Find where the given text appears and provide that cell's center as (x, y) coordinate. 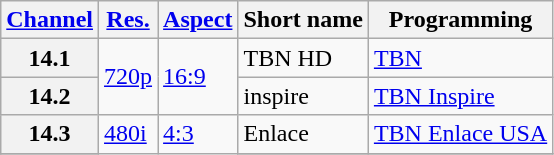
Res. (128, 20)
inspire (303, 96)
Enlace (303, 134)
Aspect (198, 20)
14.3 (50, 134)
720p (128, 77)
TBN HD (303, 58)
TBN (460, 58)
4:3 (198, 134)
14.2 (50, 96)
14.1 (50, 58)
Short name (303, 20)
480i (128, 134)
Programming (460, 20)
Channel (50, 20)
TBN Inspire (460, 96)
TBN Enlace USA (460, 134)
16:9 (198, 77)
